Capture the cell that displays the provided text and extract its [X, Y] central coordinate. 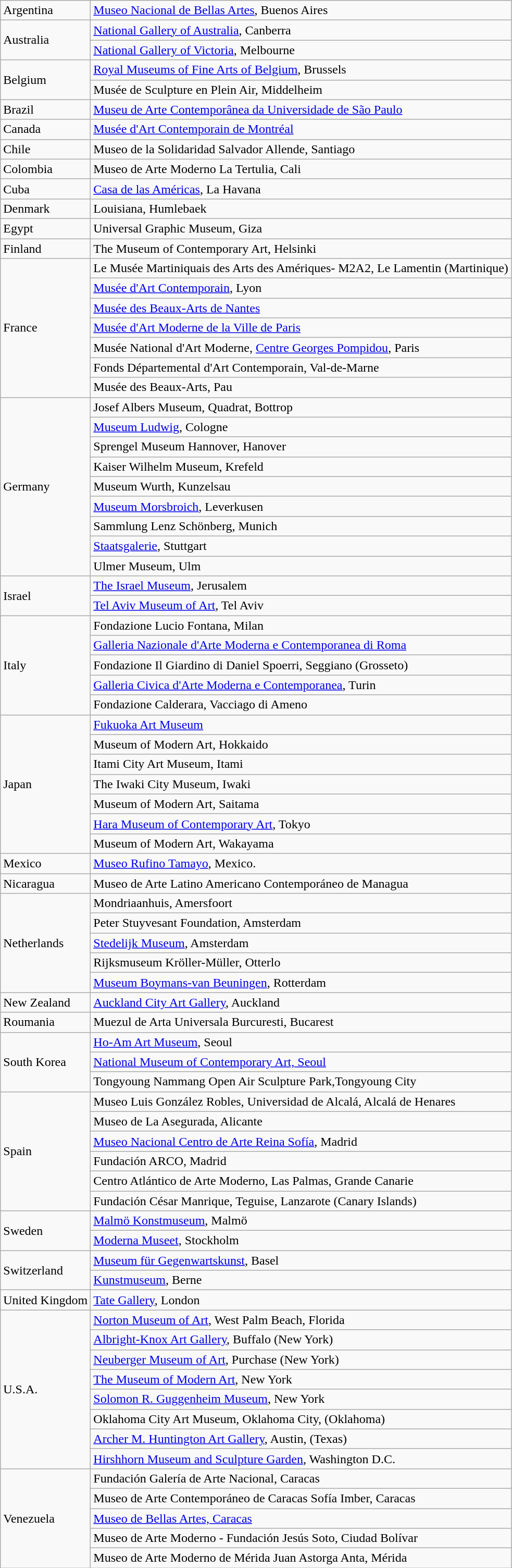
Kunstmuseum, Berne [301, 1280]
Fukuoka Art Museum [301, 725]
Museum Wurth, Kunzelsau [301, 486]
Josef Albers Museum, Quadrat, Bottrop [301, 407]
Chile [46, 149]
Museo de Arte Latino Americano Contemporáneo de Managua [301, 884]
The Iwaki City Museum, Iwaki [301, 784]
National Museum of Contemporary Art, Seoul [301, 1062]
Norton Museum of Art, West Palm Beach, Florida [301, 1320]
Galleria Civica d'Arte Moderna e Contemporanea, Turin [301, 685]
Sammlung Lenz Schönberg, Munich [301, 526]
The Museum of Contemporary Art, Helsinki [301, 249]
Musée National d'Art Moderne, Centre Georges Pompidou, Paris [301, 348]
Tate Gallery, London [301, 1300]
Museum of Modern Art, Wakayama [301, 843]
Stedelijk Museum, Amsterdam [301, 943]
Germany [46, 487]
Musée d'Art Contemporain, Lyon [301, 288]
Fundación César Manrique, Teguise, Lanzarote (Canary Islands) [301, 1200]
Israel [46, 596]
Museo de La Asegurada, Alicante [301, 1121]
South Korea [46, 1062]
Museum of Modern Art, Saitama [301, 804]
Auckland City Art Gallery, Auckland [301, 1002]
Venezuela [46, 1518]
Museo de la Solidaridad Salvador Allende, Santiago [301, 149]
Musée d'Art Contemporain de Montréal [301, 129]
Spain [46, 1151]
Finland [46, 249]
Fondazione Lucio Fontana, Milan [301, 626]
Universal Graphic Museum, Giza [301, 228]
Museo de Arte Contemporáneo de Caracas Sofía Imber, Caracas [301, 1498]
Netherlands [46, 943]
Fundación ARCO, Madrid [301, 1161]
Fondazione Calderara, Vacciago di Ameno [301, 705]
Kaiser Wilhelm Museum, Krefeld [301, 467]
Tongyoung Nammang Open Air Sculpture Park,Tongyoung City [301, 1082]
Royal Museums of Fine Arts of Belgium, Brussels [301, 70]
National Gallery of Australia, Canberra [301, 30]
Museo Rufino Tamayo, Mexico. [301, 863]
Solomon R. Guggenheim Museum, New York [301, 1399]
Musée de Sculpture en Plein Air, Middelheim [301, 90]
Musée des Beaux-Arts, Pau [301, 387]
Moderna Museet, Stockholm [301, 1241]
France [46, 328]
The Israel Museum, Jerusalem [301, 586]
Belgium [46, 80]
Albright-Knox Art Gallery, Buffalo (New York) [301, 1340]
Switzerland [46, 1270]
Muezul de Arta Universala Burcuresti, Bucarest [301, 1022]
Peter Stuyvesant Foundation, Amsterdam [301, 923]
U.S.A. [46, 1389]
Museum für Gegenwartskunst, Basel [301, 1260]
Staatsgalerie, Stuttgart [301, 546]
Le Musée Martiniquais des Arts des Amériques- M2A2, Le Lamentin (Martinique) [301, 268]
Museum of Modern Art, Hokkaido [301, 744]
United Kingdom [46, 1300]
Italy [46, 665]
Louisiana, Humlebaek [301, 209]
Nicaragua [46, 884]
The Museum of Modern Art, New York [301, 1379]
Museum Ludwig, Cologne [301, 427]
Australia [46, 40]
Neuberger Museum of Art, Purchase (New York) [301, 1359]
Roumania [46, 1022]
Museo Luis González Robles, Universidad de Alcalá, Alcalá de Henares [301, 1101]
Sweden [46, 1231]
Denmark [46, 209]
Egypt [46, 228]
Oklahoma City Art Museum, Oklahoma City, (Oklahoma) [301, 1419]
Casa de las Américas, La Havana [301, 189]
Mexico [46, 863]
Sprengel Museum Hannover, Hanover [301, 447]
Museo Nacional Centro de Arte Reina Sofía, Madrid [301, 1141]
Hirshhorn Museum and Sculpture Garden, Washington D.C. [301, 1459]
Museo de Arte Moderno - Fundación Jesús Soto, Ciudad Bolívar [301, 1538]
Centro Atlántico de Arte Moderno, Las Palmas, Grande Canarie [301, 1181]
Museu de Arte Contemporânea da Universidade de São Paulo [301, 109]
Museo de Arte Moderno La Tertulia, Cali [301, 169]
Museum Morsbroich, Leverkusen [301, 506]
Mondriaanhuis, Amersfoort [301, 903]
Museum Boymans-van Beuningen, Rotterdam [301, 983]
Hara Museum of Contemporary Art, Tokyo [301, 824]
Malmö Konstmuseum, Malmö [301, 1221]
Colombia [46, 169]
Cuba [46, 189]
Brazil [46, 109]
Japan [46, 784]
Museo de Bellas Artes, Caracas [301, 1518]
Ulmer Museum, Ulm [301, 566]
Museo Nacional de Bellas Artes, Buenos Aires [301, 10]
Musée des Beaux-Arts de Nantes [301, 308]
Museo de Arte Moderno de Mérida Juan Astorga Anta, Mérida [301, 1558]
Ho-Am Art Museum, Seoul [301, 1042]
Argentina [46, 10]
Tel Aviv Museum of Art, Tel Aviv [301, 606]
Fundación Galería de Arte Nacional, Caracas [301, 1478]
Itami City Art Museum, Itami [301, 764]
Rijksmuseum Kröller-Müller, Otterlo [301, 963]
National Gallery of Victoria, Melbourne [301, 50]
Fonds Départemental d'Art Contemporain, Val-de-Marne [301, 367]
Galleria Nazionale d'Arte Moderna e Contemporanea di Roma [301, 645]
Musée d'Art Moderne de la Ville de Paris [301, 328]
Canada [46, 129]
Fondazione Il Giardino di Daniel Spoerri, Seggiano (Grosseto) [301, 665]
Archer M. Huntington Art Gallery, Austin, (Texas) [301, 1439]
New Zealand [46, 1002]
